Extract the (X, Y) coordinate from the center of the cell holding the provided text.  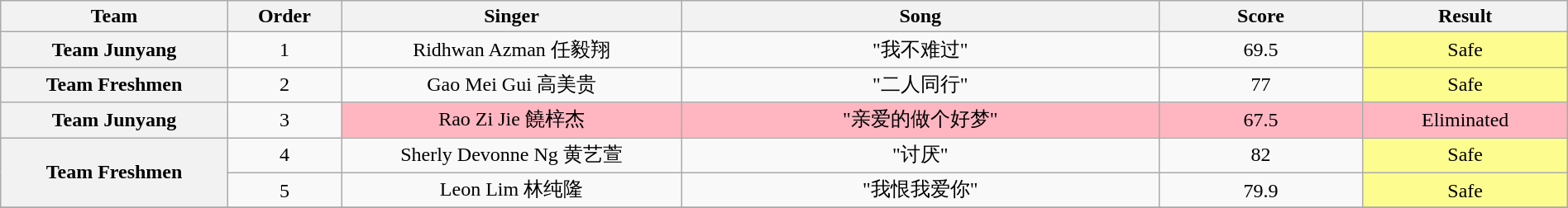
Order (284, 17)
Team (114, 17)
Gao Mei Gui 高美贵 (512, 84)
1 (284, 50)
5 (284, 190)
77 (1260, 84)
3 (284, 121)
Ridhwan Azman 任毅翔 (512, 50)
Singer (512, 17)
Song (920, 17)
Leon Lim 林纯隆 (512, 190)
Eliminated (1465, 121)
Sherly Devonne Ng 黄艺萱 (512, 155)
Result (1465, 17)
"我恨我爱你" (920, 190)
"亲爱的做个好梦" (920, 121)
67.5 (1260, 121)
"我不难过" (920, 50)
4 (284, 155)
"讨厌" (920, 155)
Rao Zi Jie 饒梓杰 (512, 121)
Score (1260, 17)
69.5 (1260, 50)
82 (1260, 155)
79.9 (1260, 190)
"二人同行" (920, 84)
2 (284, 84)
